Return the (X, Y) coordinate for the center point of the cell that contains the specified text.  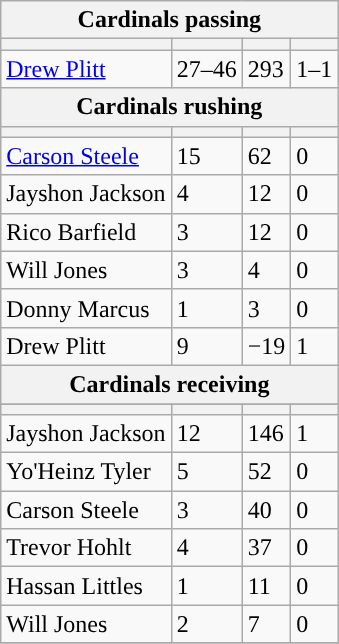
15 (206, 156)
27–46 (206, 69)
2 (206, 624)
Cardinals rushing (170, 107)
5 (206, 472)
7 (266, 624)
146 (266, 434)
Yo'Heinz Tyler (86, 472)
Cardinals passing (170, 20)
40 (266, 510)
293 (266, 69)
52 (266, 472)
62 (266, 156)
1–1 (314, 69)
Hassan Littles (86, 586)
−19 (266, 346)
Rico Barfield (86, 232)
11 (266, 586)
Cardinals receiving (170, 384)
37 (266, 548)
Trevor Hohlt (86, 548)
Donny Marcus (86, 308)
9 (206, 346)
